Capture the cell that displays the provided text and extract its [X, Y] central coordinate. 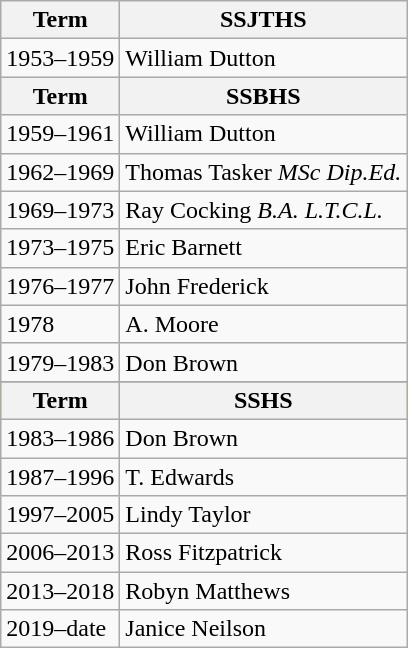
1969–1973 [60, 210]
Eric Barnett [264, 248]
1997–2005 [60, 515]
John Frederick [264, 286]
Robyn Matthews [264, 591]
SSHS [264, 400]
T. Edwards [264, 477]
Ross Fitzpatrick [264, 553]
2019–date [60, 629]
1973–1975 [60, 248]
1978 [60, 324]
A. Moore [264, 324]
2013–2018 [60, 591]
Janice Neilson [264, 629]
Lindy Taylor [264, 515]
1959–1961 [60, 134]
SSJTHS [264, 20]
1987–1996 [60, 477]
1962–1969 [60, 172]
1979–1983 [60, 362]
2006–2013 [60, 553]
1953–1959 [60, 58]
1976–1977 [60, 286]
SSBHS [264, 96]
1983–1986 [60, 438]
Thomas Tasker MSc Dip.Ed. [264, 172]
Ray Cocking B.A. L.T.C.L. [264, 210]
